For the text-containing cell, return its midpoint in (x, y) coordinate format. 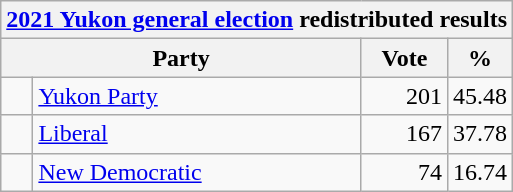
16.74 (480, 172)
45.48 (480, 96)
37.78 (480, 134)
201 (404, 96)
Party (182, 58)
Vote (404, 58)
% (480, 58)
New Democratic (198, 172)
Liberal (198, 134)
167 (404, 134)
74 (404, 172)
2021 Yukon general election redistributed results (257, 20)
Yukon Party (198, 96)
